Scan for the cell matching the given text and deliver its (x, y) coordinate at center. 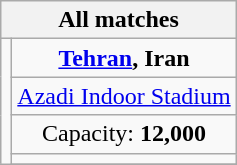
All matches (118, 20)
Azadi Indoor Stadium (124, 96)
Tehran, Iran (124, 58)
Capacity: 12,000 (124, 134)
